Identify which cell holds the provided text, then report its (x, y) central coordinate. 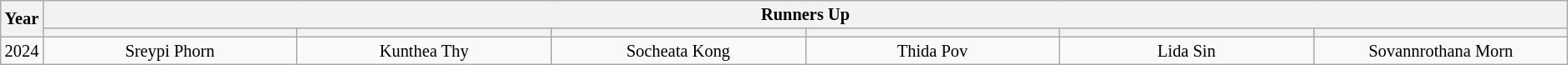
Runners Up (805, 14)
Lida Sin (1187, 51)
2024 (22, 51)
Year (22, 18)
Kunthea Thy (424, 51)
Socheata Kong (678, 51)
Sreypi Phorn (170, 51)
Sovannrothana Morn (1441, 51)
Thida Pov (932, 51)
